Capture the cell that displays the provided text and extract its (x, y) central coordinate. 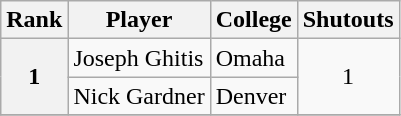
Denver (254, 96)
Nick Gardner (139, 96)
Omaha (254, 58)
Shutouts (348, 20)
Rank (34, 20)
Joseph Ghitis (139, 58)
Player (139, 20)
College (254, 20)
